Output the [x, y] coordinate of the center of the cell containing the given text.  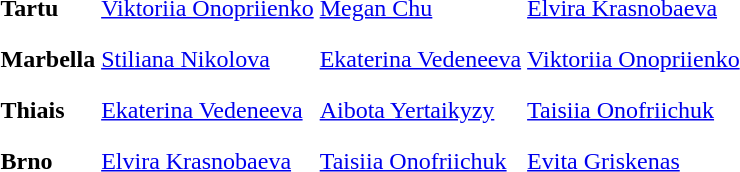
Stiliana Nikolova [208, 59]
Aibota Yertaikyzy [420, 110]
